Search for the cell housing the specified text and yield its (x, y) center coordinate. 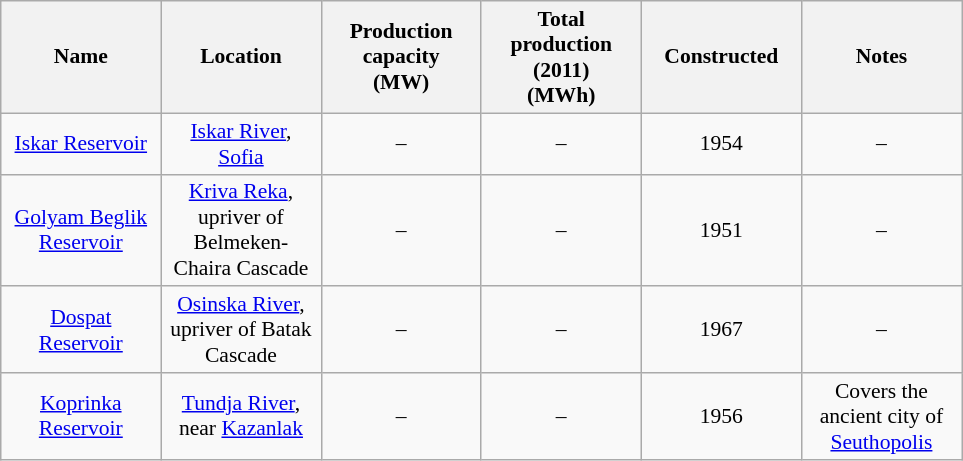
1951 (721, 230)
Name (81, 57)
Koprinka Reservoir (81, 416)
1967 (721, 330)
Osinska River, upriver of Batak Cascade (241, 330)
Kriva Reka, upriver of Belmeken-Chaira Cascade (241, 230)
Constructed (721, 57)
Notes (881, 57)
Golyam Beglik Reservoir (81, 230)
1956 (721, 416)
Location (241, 57)
Total production (2011)(MWh) (561, 57)
Tundja River, near Kazanlak (241, 416)
Iskar Reservoir (81, 144)
1954 (721, 144)
Production capacity(MW) (401, 57)
Dospat Reservoir (81, 330)
Iskar River, Sofia (241, 144)
Covers the ancient city of Seuthopolis (881, 416)
